Provide the [x, y] coordinate of the cell's center where the given text is located.  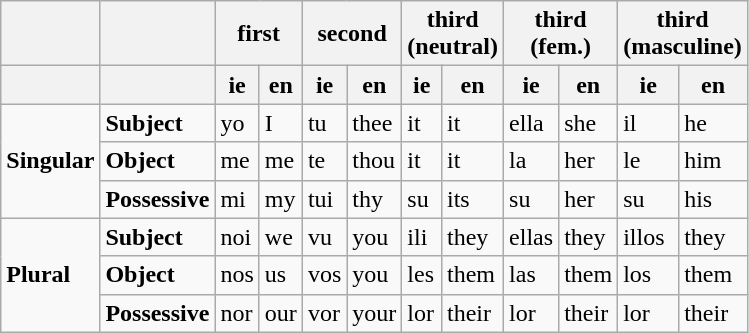
he [714, 123]
my [280, 199]
thou [374, 161]
il [648, 123]
second [352, 34]
noi [237, 237]
le [648, 161]
your [374, 313]
Singular [50, 161]
Plural [50, 275]
ellas [532, 237]
we [280, 237]
his [714, 199]
mi [237, 199]
yo [237, 123]
third(fem.) [561, 34]
tui [324, 199]
thee [374, 123]
ili [422, 237]
its [472, 199]
us [280, 275]
him [714, 161]
I [280, 123]
tu [324, 123]
our [280, 313]
les [422, 275]
illos [648, 237]
third(neutral) [453, 34]
vos [324, 275]
vor [324, 313]
te [324, 161]
nor [237, 313]
third(masculine) [683, 34]
vu [324, 237]
first [258, 34]
los [648, 275]
thy [374, 199]
ella [532, 123]
la [532, 161]
nos [237, 275]
las [532, 275]
she [588, 123]
